Provide the [X, Y] coordinate of the cell's center where the given text is located.  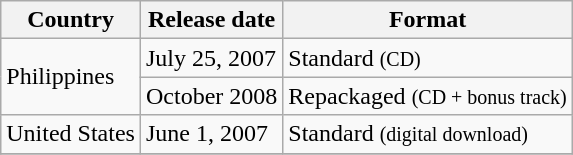
July 25, 2007 [211, 58]
October 2008 [211, 96]
Format [428, 20]
Country [71, 20]
Standard (CD) [428, 58]
Philippines [71, 77]
Release date [211, 20]
Repackaged (CD + bonus track) [428, 96]
June 1, 2007 [211, 134]
Standard (digital download) [428, 134]
United States [71, 134]
